Provide the (X, Y) coordinate of the cell's center where the given text is located.  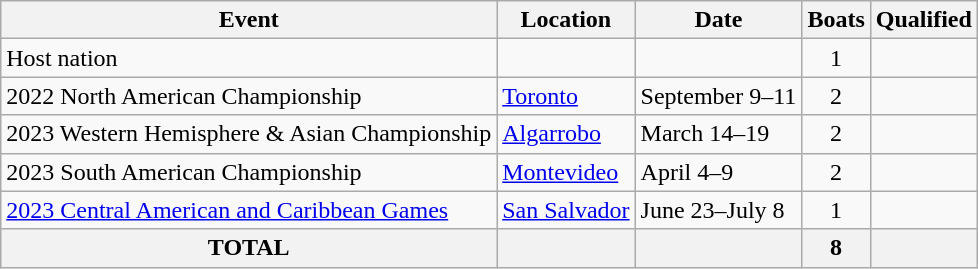
TOTAL (249, 248)
Montevideo (566, 172)
2022 North American Championship (249, 96)
Host nation (249, 58)
2023 Western Hemisphere & Asian Championship (249, 134)
Algarrobo (566, 134)
June 23–July 8 (718, 210)
Boats (836, 20)
September 9–11 (718, 96)
8 (836, 248)
2023 South American Championship (249, 172)
Qualified (924, 20)
Date (718, 20)
March 14–19 (718, 134)
San Salvador (566, 210)
Location (566, 20)
2023 Central American and Caribbean Games (249, 210)
Toronto (566, 96)
April 4–9 (718, 172)
Event (249, 20)
